From the cell containing the given text, extract its center point as (x, y) coordinate. 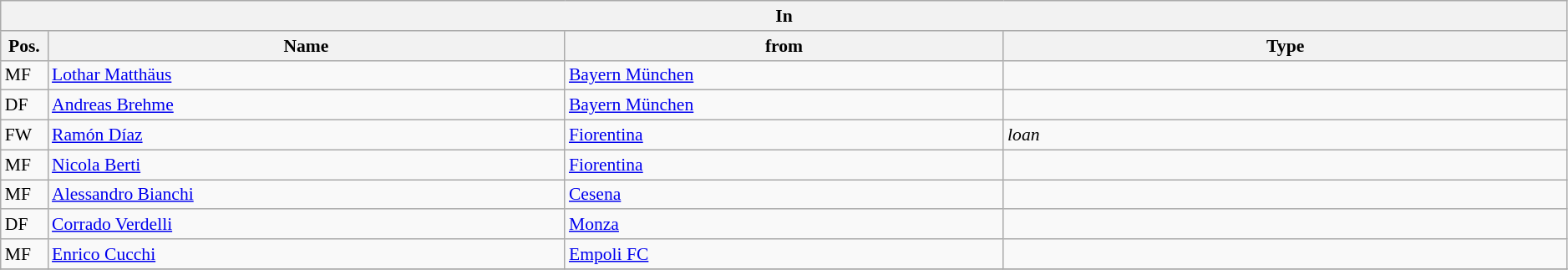
Pos. (24, 46)
Corrado Verdelli (306, 225)
In (784, 16)
Alessandro Bianchi (306, 195)
Empoli FC (784, 254)
Type (1285, 46)
FW (24, 135)
Ramón Díaz (306, 135)
Lothar Matthäus (306, 75)
Enrico Cucchi (306, 254)
Name (306, 46)
Nicola Berti (306, 165)
from (784, 46)
loan (1285, 135)
Cesena (784, 195)
Monza (784, 225)
Andreas Brehme (306, 105)
